Return [X, Y] of the center of cell containing provided text 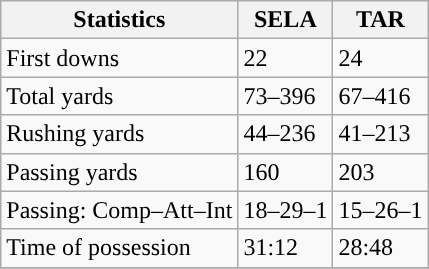
44–236 [286, 134]
22 [286, 58]
Total yards [120, 96]
160 [286, 172]
Statistics [120, 20]
31:12 [286, 248]
Passing: Comp–Att–Int [120, 210]
15–26–1 [380, 210]
73–396 [286, 96]
Passing yards [120, 172]
SELA [286, 20]
Time of possession [120, 248]
TAR [380, 20]
203 [380, 172]
67–416 [380, 96]
24 [380, 58]
18–29–1 [286, 210]
Rushing yards [120, 134]
28:48 [380, 248]
First downs [120, 58]
41–213 [380, 134]
